Identify which cell holds the provided text, then report its (x, y) central coordinate. 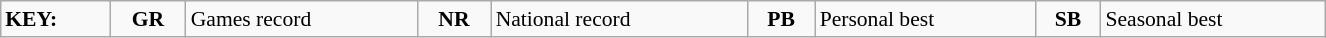
PB (782, 19)
NR (454, 19)
Personal best (926, 19)
GR (148, 19)
KEY: (55, 19)
National record (620, 19)
SB (1068, 19)
Games record (302, 19)
Seasonal best (1212, 19)
